For the text-containing cell, return its midpoint in (X, Y) coordinate format. 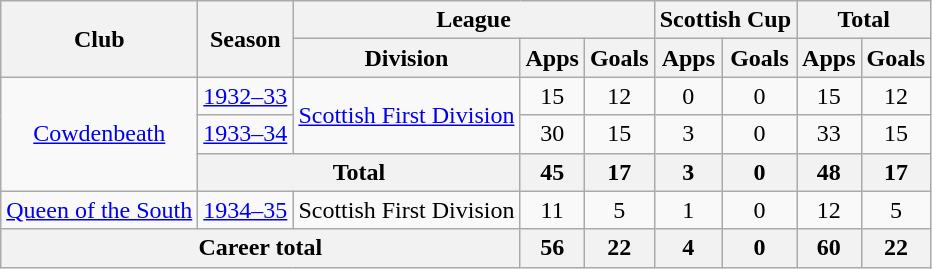
30 (552, 134)
56 (552, 248)
45 (552, 172)
1932–33 (246, 96)
1933–34 (246, 134)
Season (246, 39)
Cowdenbeath (100, 134)
Queen of the South (100, 210)
1 (688, 210)
4 (688, 248)
Scottish Cup (725, 20)
60 (829, 248)
Club (100, 39)
1934–35 (246, 210)
League (474, 20)
11 (552, 210)
33 (829, 134)
48 (829, 172)
Career total (260, 248)
Division (406, 58)
